From the cell containing the given text, extract its center point as (x, y) coordinate. 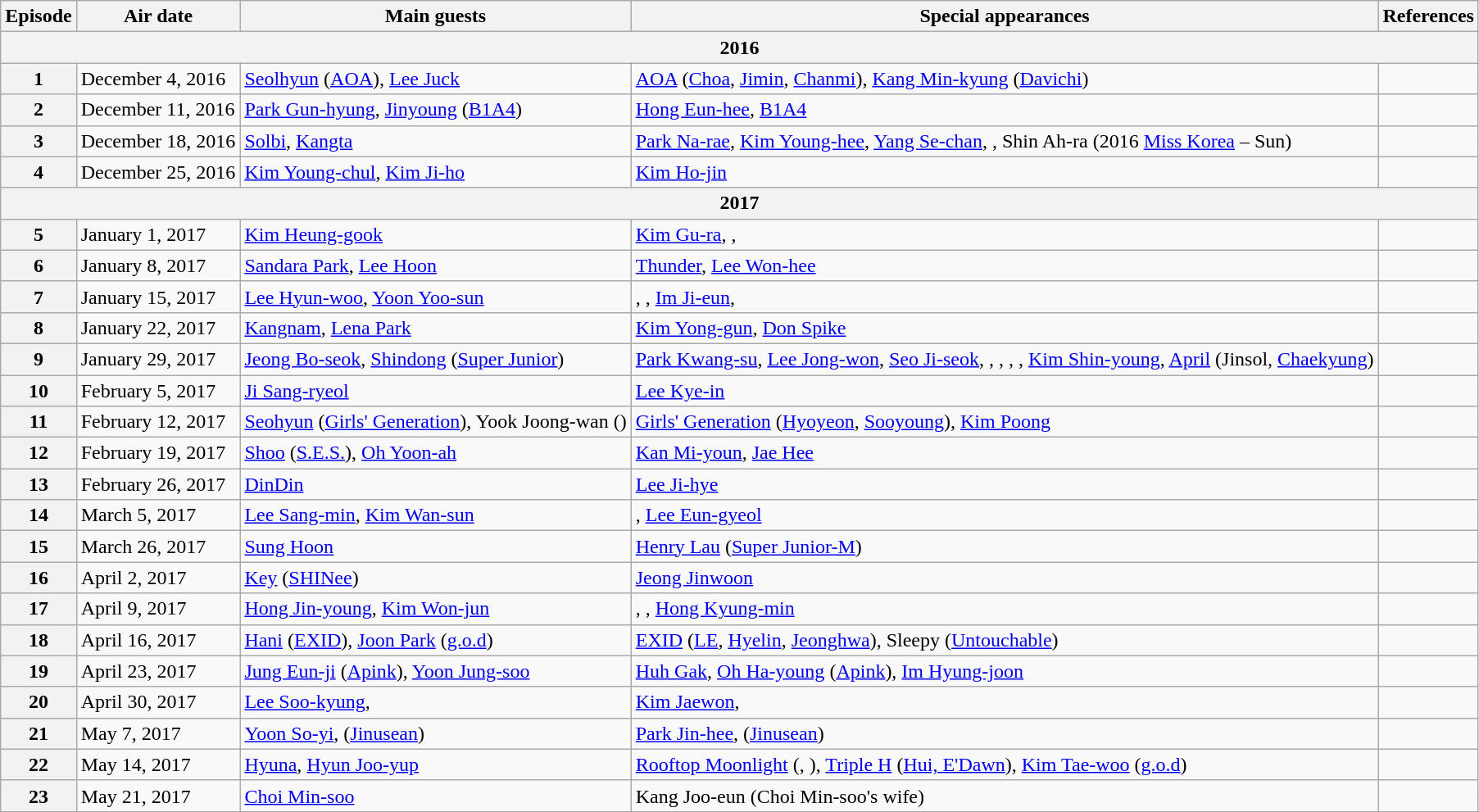
19 (39, 671)
Sung Hoon (436, 547)
Ji Sang-ryeol (436, 391)
February 26, 2017 (158, 484)
Yoon So-yi, (Jinusean) (436, 733)
5 (39, 234)
Special appearances (1005, 16)
7 (39, 297)
2 (39, 110)
Park Kwang-su, Lee Jong-won, Seo Ji-seok, , , , , Kim Shin-young, April (Jinsol, Chaekyung) (1005, 359)
, , Im Ji-eun, (1005, 297)
Kim Gu-ra, , (1005, 234)
Kangnam, Lena Park (436, 328)
April 9, 2017 (158, 609)
February 19, 2017 (158, 453)
Shoo (S.E.S.), Oh Yoon-ah (436, 453)
Hyuna, Hyun Joo-yup (436, 764)
Episode (39, 16)
Hong Eun-hee, B1A4 (1005, 110)
April 23, 2017 (158, 671)
March 5, 2017 (158, 515)
2017 (740, 203)
Park Na-rae, Kim Young-hee, Yang Se-chan, , Shin Ah-ra (2016 Miss Korea – Sun) (1005, 141)
February 5, 2017 (158, 391)
January 15, 2017 (158, 297)
13 (39, 484)
December 18, 2016 (158, 141)
, Lee Eun-gyeol (1005, 515)
Lee Ji-hye (1005, 484)
January 1, 2017 (158, 234)
January 8, 2017 (158, 265)
18 (39, 640)
Kim Jaewon, (1005, 702)
May 14, 2017 (158, 764)
17 (39, 609)
January 22, 2017 (158, 328)
Jeong Bo-seok, Shindong (Super Junior) (436, 359)
15 (39, 547)
23 (39, 796)
3 (39, 141)
April 16, 2017 (158, 640)
Lee Kye-in (1005, 391)
May 7, 2017 (158, 733)
December 11, 2016 (158, 110)
References (1429, 16)
Kan Mi-youn, Jae Hee (1005, 453)
Kim Ho-jin (1005, 172)
22 (39, 764)
April 30, 2017 (158, 702)
Lee Soo-kyung, (436, 702)
6 (39, 265)
AOA (Choa, Jimin, Chanmi), Kang Min-kyung (Davichi) (1005, 79)
10 (39, 391)
Seohyun (Girls' Generation), Yook Joong-wan () (436, 422)
Sandara Park, Lee Hoon (436, 265)
January 29, 2017 (158, 359)
4 (39, 172)
Jung Eun-ji (Apink), Yoon Jung-soo (436, 671)
Kim Heung-gook (436, 234)
Rooftop Moonlight (, ), Triple H (Hui, E'Dawn), Kim Tae-woo (g.o.d) (1005, 764)
Solbi, Kangta (436, 141)
14 (39, 515)
DinDin (436, 484)
, , Hong Kyung-min (1005, 609)
December 4, 2016 (158, 79)
Henry Lau (Super Junior-M) (1005, 547)
8 (39, 328)
Air date (158, 16)
February 12, 2017 (158, 422)
12 (39, 453)
Park Jin-hee, (Jinusean) (1005, 733)
Thunder, Lee Won-hee (1005, 265)
Hong Jin-young, Kim Won-jun (436, 609)
Seolhyun (AOA), Lee Juck (436, 79)
21 (39, 733)
December 25, 2016 (158, 172)
11 (39, 422)
Park Gun-hyung, Jinyoung (B1A4) (436, 110)
EXID (LE, Hyelin, Jeonghwa), Sleepy (Untouchable) (1005, 640)
2016 (740, 48)
Kang Joo-eun (Choi Min-soo's wife) (1005, 796)
Lee Hyun-woo, Yoon Yoo-sun (436, 297)
Lee Sang-min, Kim Wan-sun (436, 515)
Jeong Jinwoon (1005, 578)
16 (39, 578)
1 (39, 79)
Hani (EXID), Joon Park (g.o.d) (436, 640)
Kim Yong-gun, Don Spike (1005, 328)
Main guests (436, 16)
April 2, 2017 (158, 578)
March 26, 2017 (158, 547)
May 21, 2017 (158, 796)
Huh Gak, Oh Ha-young (Apink), Im Hyung-joon (1005, 671)
Key (SHINee) (436, 578)
Kim Young-chul, Kim Ji-ho (436, 172)
20 (39, 702)
Choi Min-soo (436, 796)
9 (39, 359)
Girls' Generation (Hyoyeon, Sooyoung), Kim Poong (1005, 422)
